Extract the [X, Y] coordinate from the center of the cell holding the provided text.  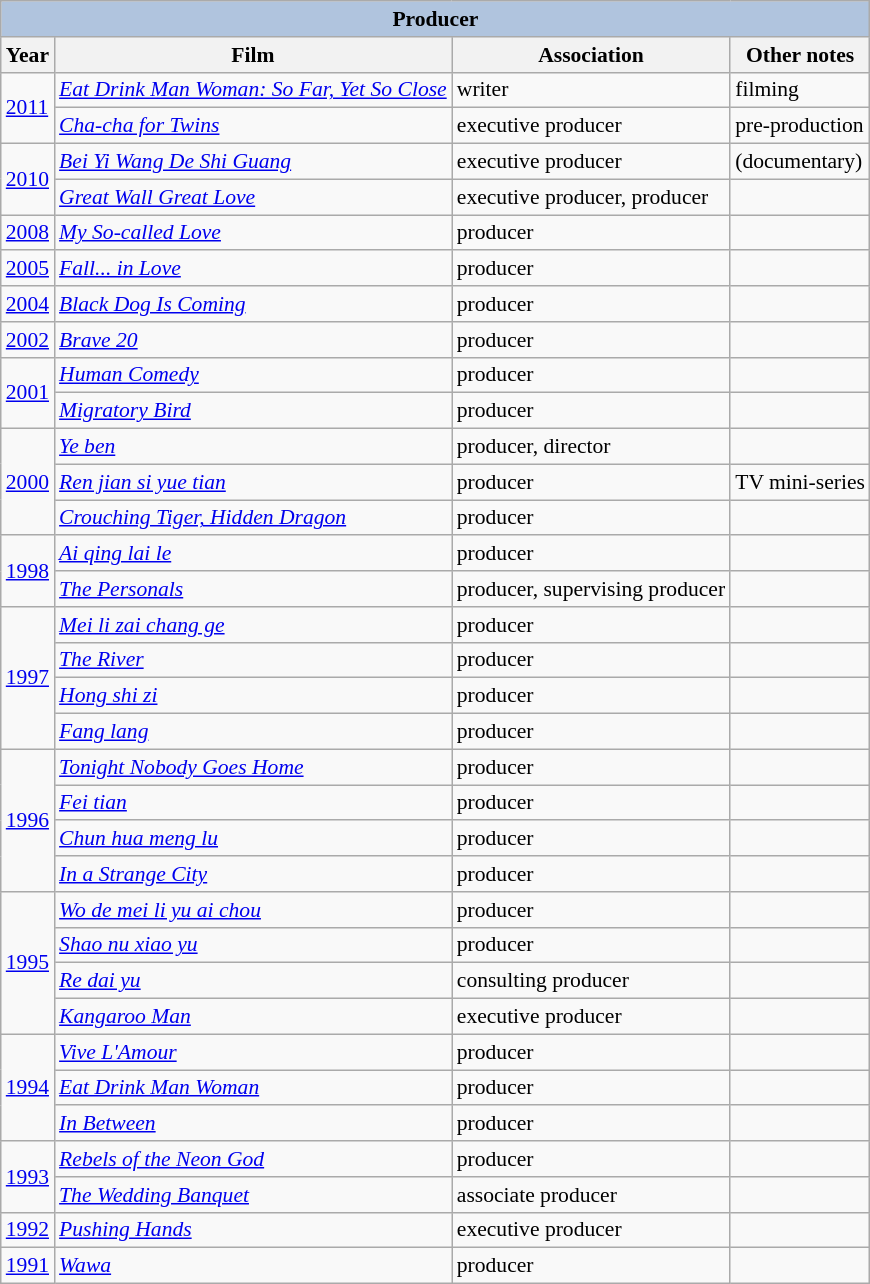
1997 [28, 678]
2010 [28, 180]
(documentary) [800, 162]
Association [591, 55]
Fall... in Love [253, 269]
Rebels of the Neon God [253, 1159]
1996 [28, 820]
Year [28, 55]
2000 [28, 482]
TV mini-series [800, 482]
writer [591, 90]
Wawa [253, 1266]
1992 [28, 1230]
Pushing Hands [253, 1230]
executive producer, producer [591, 197]
Wo de mei li yu ai chou [253, 910]
2011 [28, 108]
Eat Drink Man Woman: So Far, Yet So Close [253, 90]
Film [253, 55]
The River [253, 660]
Ye ben [253, 447]
1991 [28, 1266]
producer, supervising producer [591, 589]
My So-called Love [253, 233]
Crouching Tiger, Hidden Dragon [253, 518]
Chun hua meng lu [253, 839]
Cha-cha for Twins [253, 126]
Bei Yi Wang De Shi Guang [253, 162]
1995 [28, 963]
associate producer [591, 1195]
1998 [28, 572]
producer, director [591, 447]
Kangaroo Man [253, 1017]
Migratory Bird [253, 411]
Fang lang [253, 732]
The Wedding Banquet [253, 1195]
Mei li zai chang ge [253, 625]
The Personals [253, 589]
Great Wall Great Love [253, 197]
2005 [28, 269]
2002 [28, 340]
Black Dog Is Coming [253, 304]
Eat Drink Man Woman [253, 1088]
Producer [436, 19]
2004 [28, 304]
pre-production [800, 126]
Re dai yu [253, 981]
Shao nu xiao yu [253, 945]
Fei tian [253, 803]
filming [800, 90]
Tonight Nobody Goes Home [253, 767]
Ren jian si yue tian [253, 482]
Vive L'Amour [253, 1052]
1994 [28, 1088]
1993 [28, 1176]
Ai qing lai le [253, 554]
Brave 20 [253, 340]
2001 [28, 392]
Hong shi zi [253, 696]
In a Strange City [253, 874]
Human Comedy [253, 375]
Other notes [800, 55]
consulting producer [591, 981]
2008 [28, 233]
In Between [253, 1124]
